Scan for the cell matching the given text and deliver its [x, y] coordinate at center. 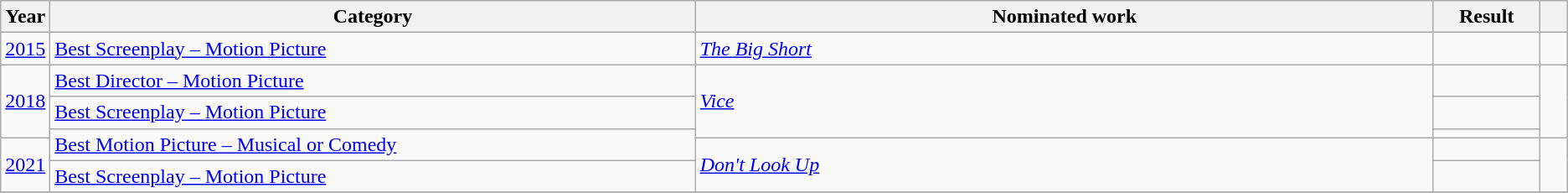
Result [1486, 17]
Best Motion Picture – Musical or Comedy [373, 144]
The Big Short [1064, 49]
Vice [1064, 101]
Best Director – Motion Picture [373, 81]
Category [373, 17]
Year [25, 17]
2021 [25, 164]
Don't Look Up [1064, 164]
2018 [25, 101]
Nominated work [1064, 17]
2015 [25, 49]
